Find where the given text appears and provide that cell's center as (X, Y) coordinate. 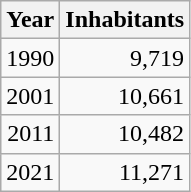
Year (30, 20)
Inhabitants (125, 20)
2021 (30, 172)
1990 (30, 58)
9,719 (125, 58)
10,482 (125, 134)
10,661 (125, 96)
2011 (30, 134)
11,271 (125, 172)
2001 (30, 96)
